Output the (x, y) coordinate of the center of the cell containing the given text.  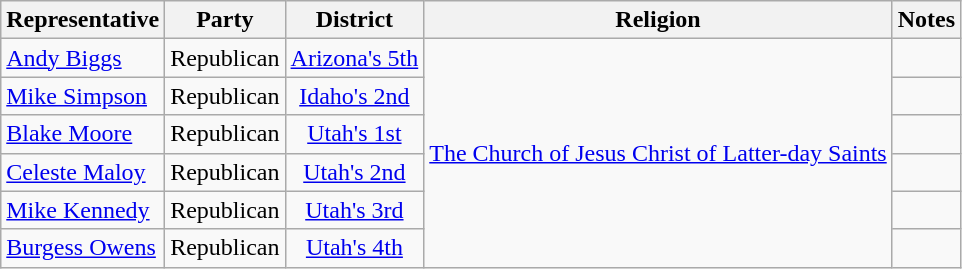
The Church of Jesus Christ of Latter-day Saints (658, 153)
Utah's 4th (354, 248)
Utah's 3rd (354, 210)
District (354, 20)
Notes (926, 20)
Idaho's 2nd (354, 96)
Mike Simpson (83, 96)
Burgess Owens (83, 248)
Party (225, 20)
Religion (658, 20)
Representative (83, 20)
Blake Moore (83, 134)
Celeste Maloy (83, 172)
Arizona's 5th (354, 58)
Mike Kennedy (83, 210)
Andy Biggs (83, 58)
Utah's 1st (354, 134)
Utah's 2nd (354, 172)
